Identify which cell holds the provided text, then report its [X, Y] central coordinate. 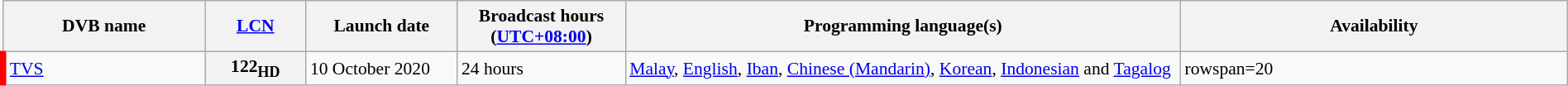
Malay, English, Iban, Chinese (Mandarin), Korean, Indonesian and Tagalog [903, 68]
DVB name [104, 26]
rowspan=20 [1374, 68]
10 October 2020 [382, 68]
TVS [104, 68]
Availability [1374, 26]
122HD [256, 68]
24 hours [541, 68]
Programming language(s) [903, 26]
Broadcast hours (UTC+08:00) [541, 26]
Launch date [382, 26]
LCN [256, 26]
